Extract the [X, Y] coordinate from the center of the cell holding the provided text.  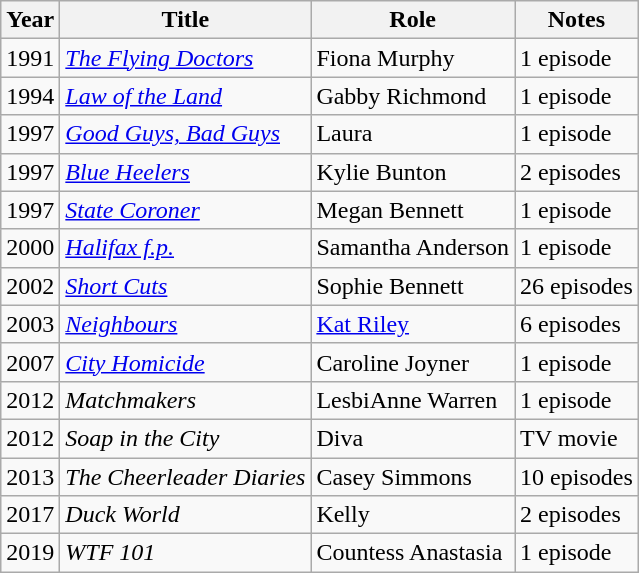
Halifax f.p. [186, 248]
Blue Heelers [186, 172]
State Coroner [186, 210]
Role [413, 20]
Laura [413, 134]
Short Cuts [186, 286]
2002 [30, 286]
City Homicide [186, 362]
Neighbours [186, 324]
Good Guys, Bad Guys [186, 134]
2003 [30, 324]
Fiona Murphy [413, 58]
Samantha Anderson [413, 248]
Law of the Land [186, 96]
Countess Anastasia [413, 553]
26 episodes [577, 286]
WTF 101 [186, 553]
6 episodes [577, 324]
Sophie Bennett [413, 286]
1991 [30, 58]
LesbiAnne Warren [413, 400]
Kelly [413, 515]
Matchmakers [186, 400]
1994 [30, 96]
Soap in the City [186, 438]
Megan Bennett [413, 210]
2013 [30, 477]
Gabby Richmond [413, 96]
Year [30, 20]
Notes [577, 20]
Diva [413, 438]
Duck World [186, 515]
The Cheerleader Diaries [186, 477]
Casey Simmons [413, 477]
2000 [30, 248]
Kat Riley [413, 324]
Title [186, 20]
TV movie [577, 438]
2007 [30, 362]
10 episodes [577, 477]
The Flying Doctors [186, 58]
Caroline Joyner [413, 362]
2017 [30, 515]
Kylie Bunton [413, 172]
2019 [30, 553]
